Capture the cell that displays the provided text and extract its (x, y) central coordinate. 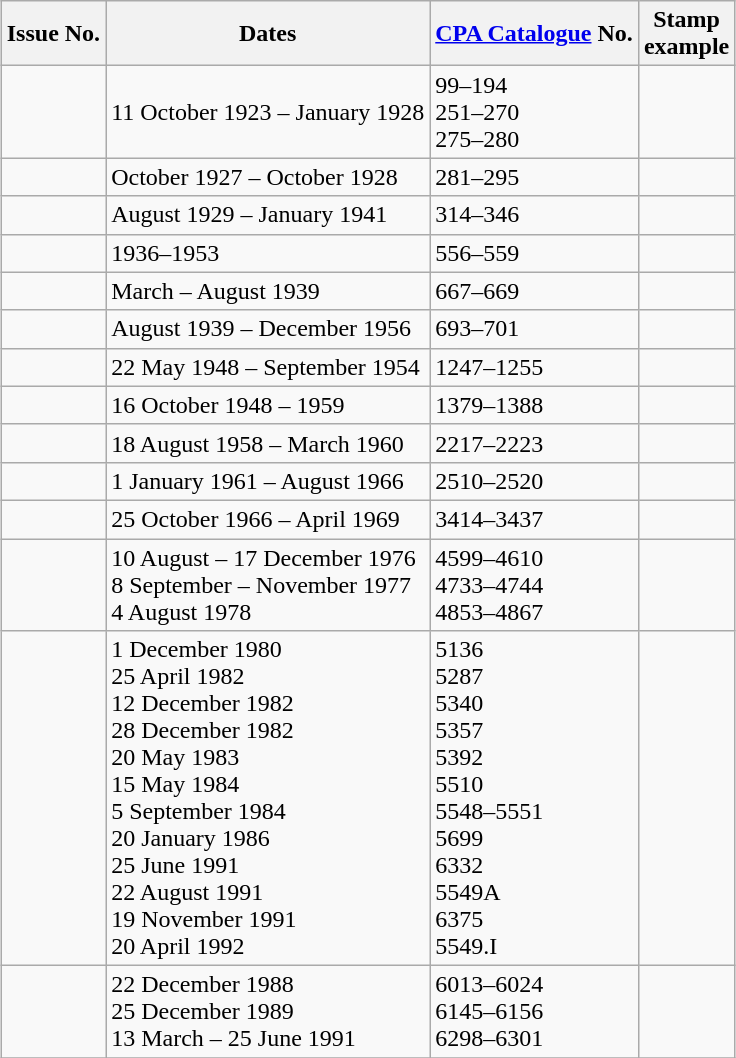
March – August 1939 (268, 291)
18 August 1958 – March 1960 (268, 443)
1379–1388 (534, 405)
2217–2223 (534, 443)
6013–60246145–61566298–6301 (534, 1012)
October 1927 – October 1928 (268, 177)
556–559 (534, 253)
11 October 1923 – January 1928 (268, 112)
693–701 (534, 329)
CPA Catalogue No. (534, 34)
22 May 1948 – September 1954 (268, 367)
3414–3437 (534, 519)
4599–46104733–47444853–4867 (534, 584)
Issue No. (53, 34)
1 January 1961 – August 1966 (268, 481)
22 December 198825 December 198913 March – 25 June 1991 (268, 1012)
314–346 (534, 215)
2510–2520 (534, 481)
1936–1953 (268, 253)
Dates (268, 34)
5136528753405357539255105548–5551569963325549А63755549.I (534, 798)
August 1929 – January 1941 (268, 215)
99–194251–270275–280 (534, 112)
10 August – 17 December 19768 September – November 19774 August 1978 (268, 584)
16 October 1948 – 1959 (268, 405)
25 October 1966 – April 1969 (268, 519)
1247–1255 (534, 367)
Stampexample (686, 34)
August 1939 – December 1956 (268, 329)
281–295 (534, 177)
667–669 (534, 291)
